Extract the (x, y) coordinate from the center of the cell holding the provided text.  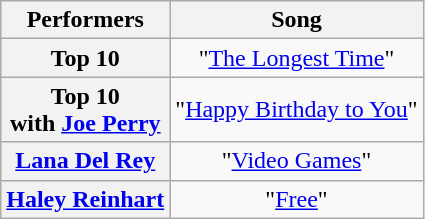
"The Longest Time" (296, 58)
"Free" (296, 199)
"Happy Birthday to You" (296, 110)
"Video Games" (296, 161)
Top 10with Joe Perry (86, 110)
Haley Reinhart (86, 199)
Song (296, 20)
Top 10 (86, 58)
Performers (86, 20)
Lana Del Rey (86, 161)
